Extract the (x, y) coordinate from the center of the cell holding the provided text.  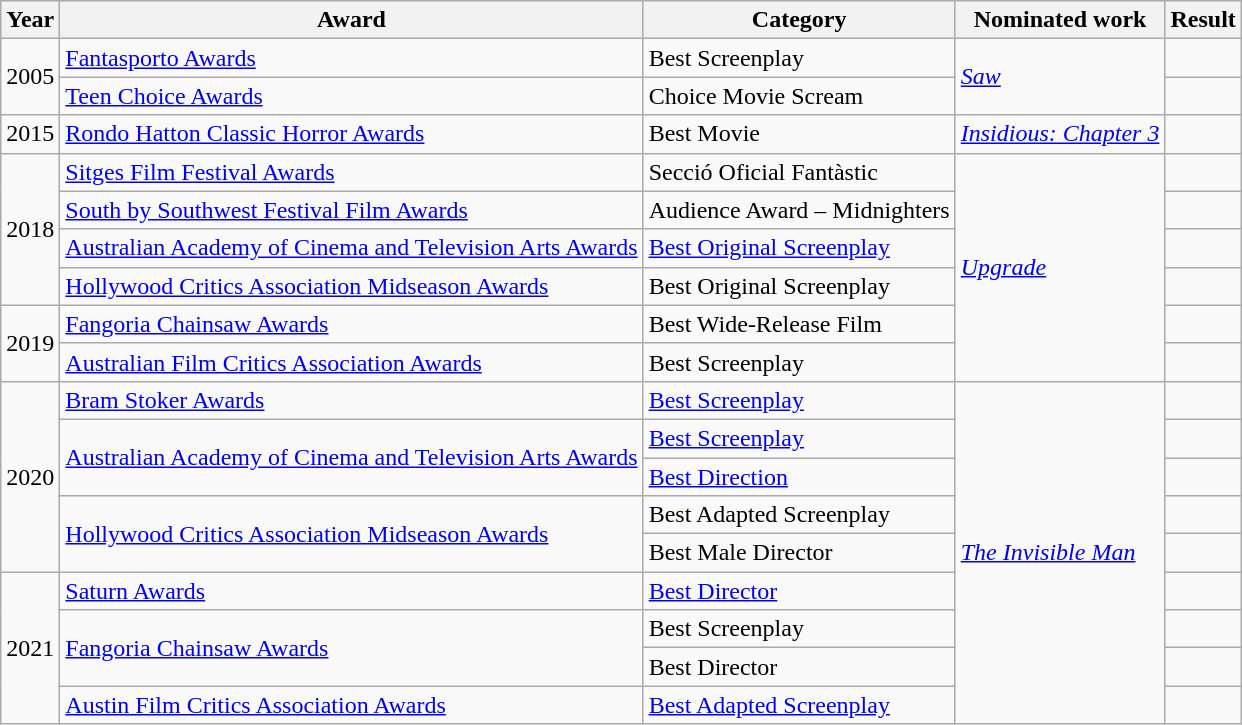
Choice Movie Scream (799, 96)
2021 (30, 648)
Result (1203, 20)
Rondo Hatton Classic Horror Awards (352, 134)
Sitges Film Festival Awards (352, 172)
Insidious: Chapter 3 (1060, 134)
Audience Award – Midnighters (799, 210)
Upgrade (1060, 267)
2019 (30, 343)
The Invisible Man (1060, 552)
2018 (30, 229)
Saw (1060, 77)
Award (352, 20)
Australian Film Critics Association Awards (352, 362)
Category (799, 20)
Best Wide-Release Film (799, 324)
2015 (30, 134)
Best Male Director (799, 553)
Austin Film Critics Association Awards (352, 705)
Fantasporto Awards (352, 58)
Best Movie (799, 134)
Year (30, 20)
2020 (30, 476)
Saturn Awards (352, 591)
Bram Stoker Awards (352, 400)
South by Southwest Festival Film Awards (352, 210)
2005 (30, 77)
Secció Oficial Fantàstic (799, 172)
Teen Choice Awards (352, 96)
Nominated work (1060, 20)
Best Direction (799, 477)
